Return (X, Y) of the center of cell containing provided text 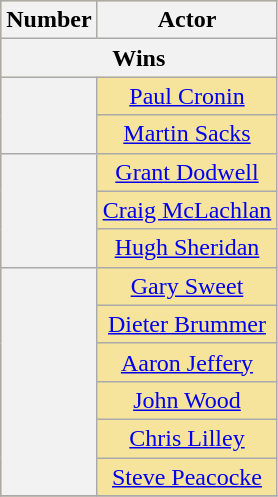
Number (49, 20)
Aaron Jeffery (187, 362)
Grant Dodwell (187, 172)
Wins (139, 58)
Gary Sweet (187, 286)
Paul Cronin (187, 96)
Steve Peacocke (187, 477)
Dieter Brummer (187, 324)
Hugh Sheridan (187, 248)
Chris Lilley (187, 438)
John Wood (187, 400)
Actor (187, 20)
Martin Sacks (187, 134)
Craig McLachlan (187, 210)
